Return the (x, y) coordinate for the center point of the cell that contains the specified text.  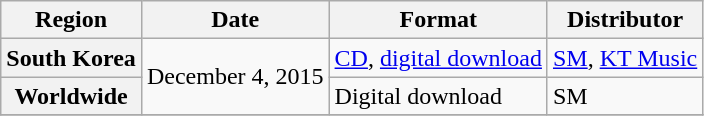
CD, digital download (438, 58)
South Korea (72, 58)
Format (438, 20)
December 4, 2015 (235, 77)
SM (624, 96)
Date (235, 20)
Worldwide (72, 96)
Region (72, 20)
Distributor (624, 20)
SM, KT Music (624, 58)
Digital download (438, 96)
